Pinpoint the cell where the given text exists, returning its (X, Y) midpoint coordinate. 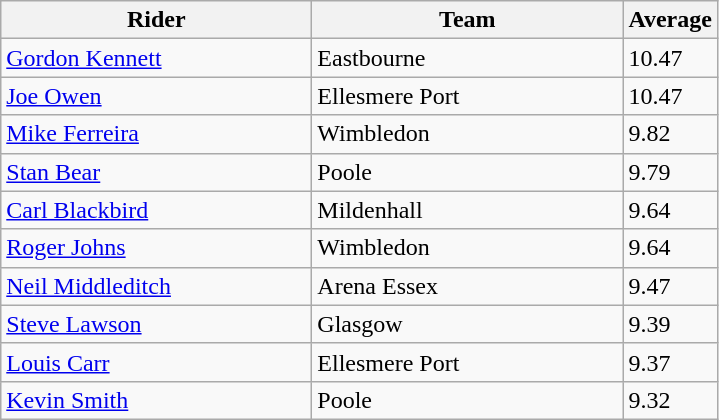
Stan Bear (156, 172)
Eastbourne (468, 58)
9.82 (670, 134)
Average (670, 20)
Kevin Smith (156, 400)
Mike Ferreira (156, 134)
Steve Lawson (156, 324)
9.32 (670, 400)
Gordon Kennett (156, 58)
9.47 (670, 286)
Neil Middleditch (156, 286)
Rider (156, 20)
Carl Blackbird (156, 210)
Roger Johns (156, 248)
Arena Essex (468, 286)
9.39 (670, 324)
9.37 (670, 362)
Glasgow (468, 324)
Louis Carr (156, 362)
Team (468, 20)
Mildenhall (468, 210)
Joe Owen (156, 96)
9.79 (670, 172)
